Find where the given text appears and provide that cell's center as [x, y] coordinate. 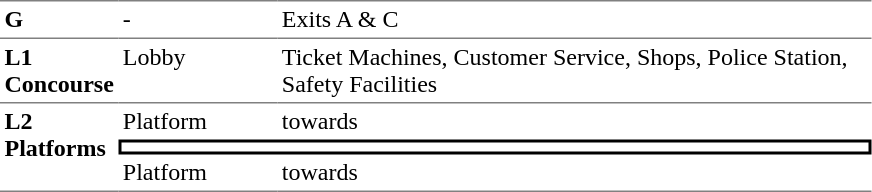
G [59, 19]
L1Concourse [59, 71]
L2Platforms [59, 148]
Exits A & C [574, 19]
- [198, 19]
Lobby [198, 71]
Ticket Machines, Customer Service, Shops, Police Station, Safety Facilities [574, 71]
